Detect which cell encompasses the target text, then output its [X, Y] center coordinate. 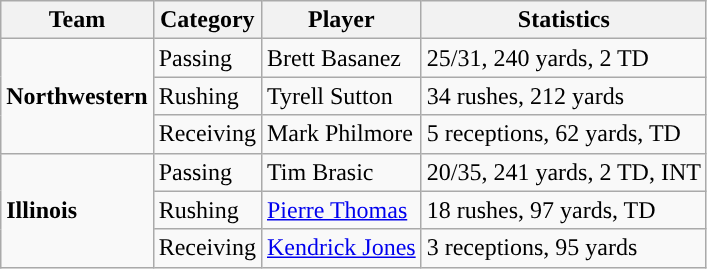
5 receptions, 62 yards, TD [564, 134]
Kendrick Jones [341, 248]
Brett Basanez [341, 58]
Category [207, 20]
Statistics [564, 20]
Illinois [77, 210]
Northwestern [77, 96]
Team [77, 20]
34 rushes, 212 yards [564, 96]
Tyrell Sutton [341, 96]
Player [341, 20]
3 receptions, 95 yards [564, 248]
20/35, 241 yards, 2 TD, INT [564, 172]
18 rushes, 97 yards, TD [564, 210]
Tim Brasic [341, 172]
Mark Philmore [341, 134]
25/31, 240 yards, 2 TD [564, 58]
Pierre Thomas [341, 210]
